Provide the [X, Y] coordinate of the cell's center where the given text is located.  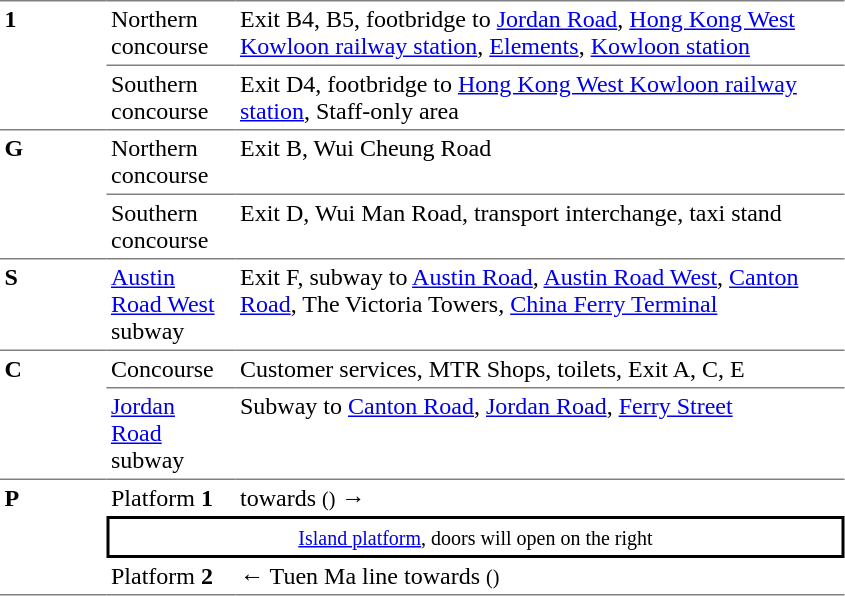
Exit B4, B5, footbridge to Jordan Road, Hong Kong West Kowloon railway station, Elements, Kowloon station [540, 33]
1 [53, 65]
Jordan Road subway [170, 434]
Customer services, MTR Shops, toilets, Exit A, C, E [540, 370]
towards () → [540, 498]
Subway to Canton Road, Jordan Road, Ferry Street [540, 434]
Island platform, doors will open on the right [475, 537]
C [53, 416]
← Tuen Ma line towards () [540, 577]
Platform 1 [170, 498]
G [53, 194]
Concourse [170, 370]
Exit D, Wui Man Road, transport interchange, taxi stand [540, 227]
Exit F, subway to Austin Road, Austin Road West, Canton Road, The Victoria Towers, China Ferry Terminal [540, 306]
P [53, 538]
Austin Road West subway [170, 306]
Platform 2 [170, 577]
Exit D4, footbridge to Hong Kong West Kowloon railway station, Staff-only area [540, 98]
S [53, 306]
Exit B, Wui Cheung Road [540, 162]
